Capture the cell that displays the provided text and extract its [x, y] central coordinate. 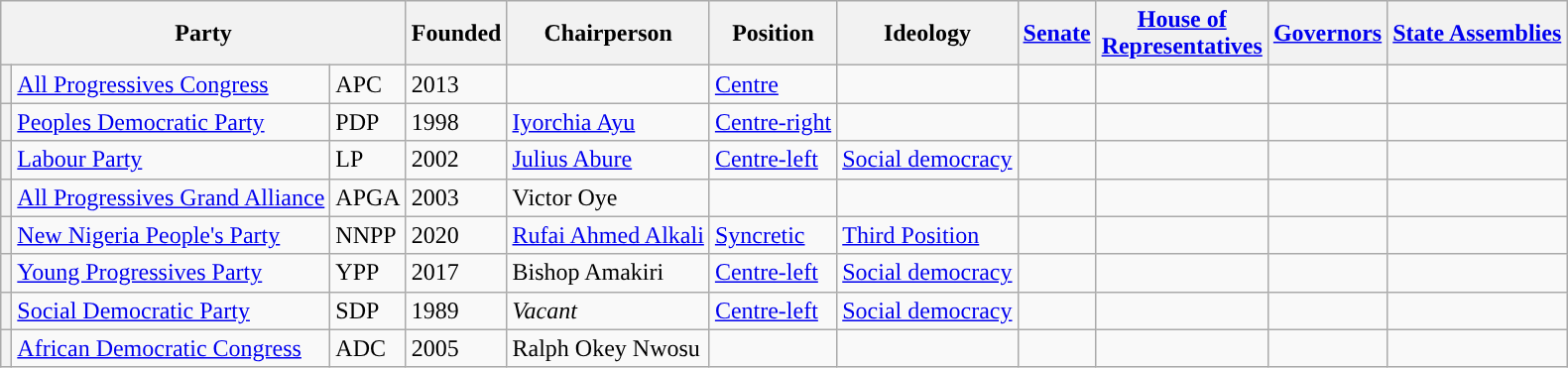
2017 [456, 273]
PDP [368, 122]
Position [773, 34]
SDP [368, 310]
Centre-right [773, 122]
Peoples Democratic Party [171, 122]
Founded [456, 34]
Ralph Okey Nwosu [608, 348]
2002 [456, 160]
Victor Oye [608, 197]
2020 [456, 235]
Party [203, 34]
1989 [456, 310]
Labour Party [171, 160]
Syncretic [773, 235]
Senate [1057, 34]
1998 [456, 122]
Young Progressives Party [171, 273]
Governors [1327, 34]
All Progressives Congress [171, 84]
Centre [773, 84]
2013 [456, 84]
Julius Abure [608, 160]
APC [368, 84]
African Democratic Congress [171, 348]
YPP [368, 273]
Third Position [927, 235]
2005 [456, 348]
Vacant [608, 310]
House ofRepresentatives [1182, 34]
Rufai Ahmed Alkali [608, 235]
New Nigeria People's Party [171, 235]
Iyorchia Ayu [608, 122]
State Assemblies [1478, 34]
ADC [368, 348]
APGA [368, 197]
Ideology [927, 34]
NNPP [368, 235]
Bishop Amakiri [608, 273]
Chairperson [608, 34]
All Progressives Grand Alliance [171, 197]
2003 [456, 197]
LP [368, 160]
Social Democratic Party [171, 310]
